Output the (X, Y) coordinate of the center of the cell containing the given text.  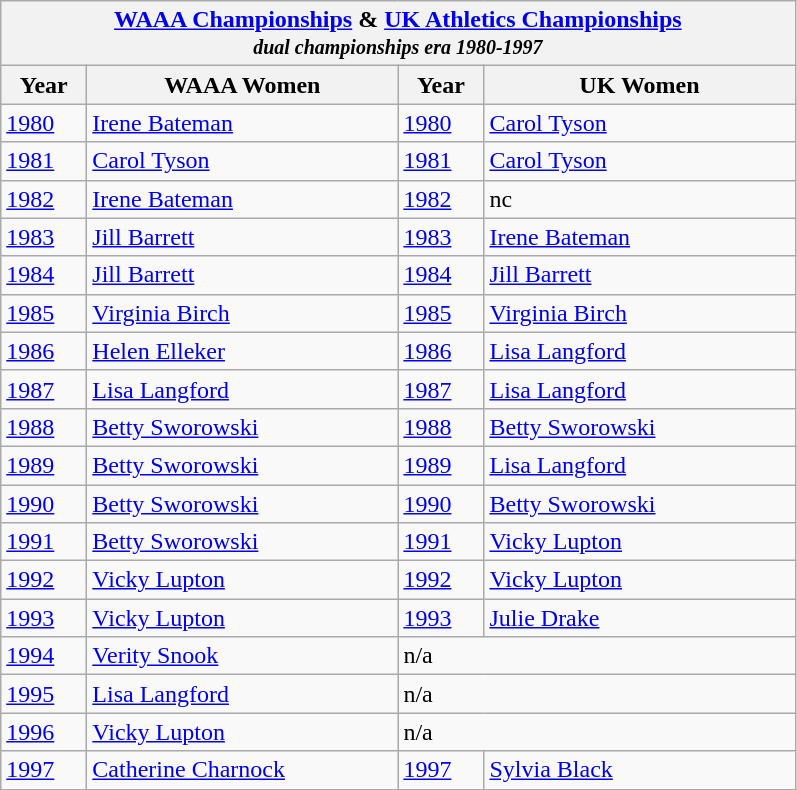
1994 (44, 656)
1996 (44, 732)
Catherine Charnock (242, 770)
WAAA Championships & UK Athletics Championshipsdual championships era 1980-1997 (398, 34)
Helen Elleker (242, 351)
Julie Drake (640, 618)
Verity Snook (242, 656)
nc (640, 199)
1995 (44, 694)
UK Women (640, 85)
Sylvia Black (640, 770)
WAAA Women (242, 85)
